Return (X, Y) of the center of cell containing provided text 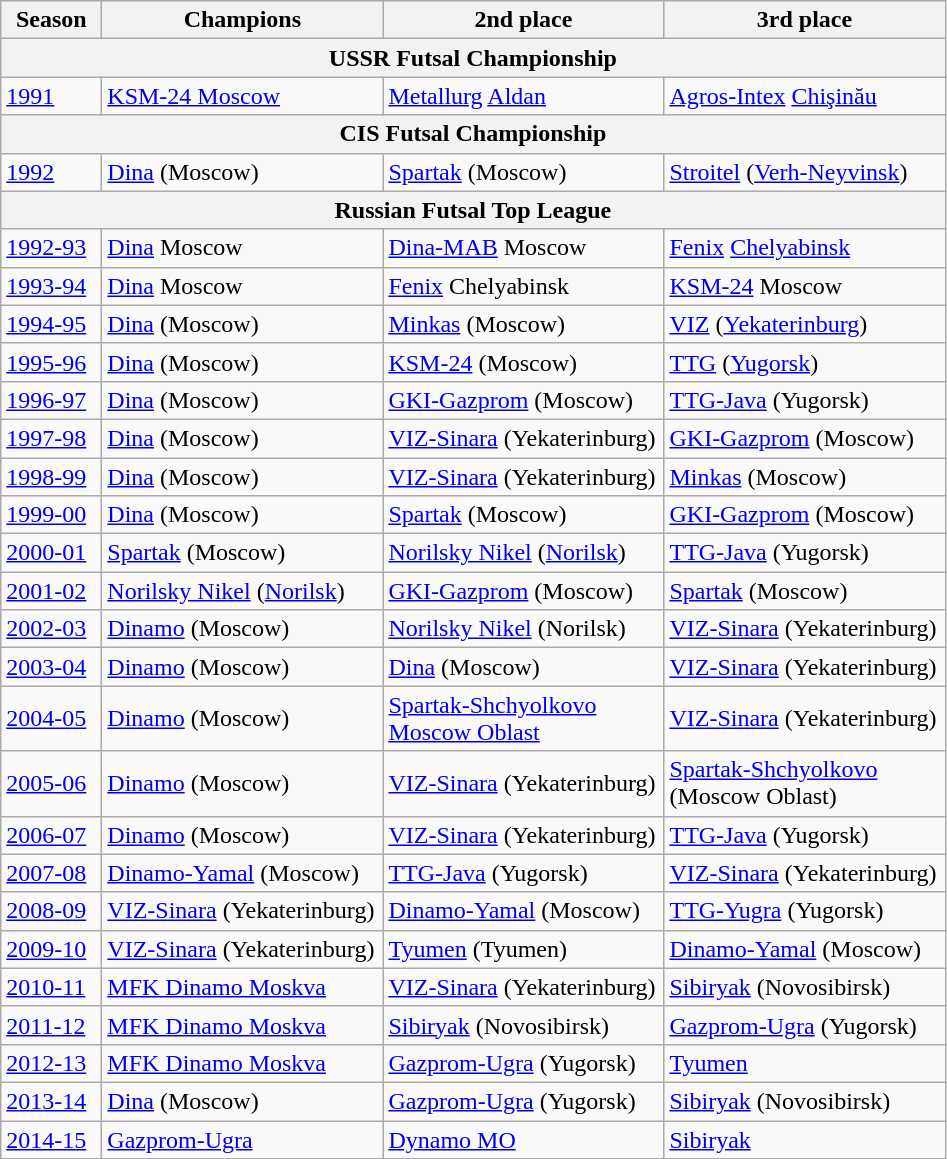
Dynamo MO (524, 1139)
Champions (242, 20)
1995-96 (52, 362)
Tyumen (Tyumen) (524, 949)
Sibiryak (804, 1139)
CIS Futsal Championship (473, 134)
1996-97 (52, 400)
2001-02 (52, 591)
2012-13 (52, 1063)
Spartak-Shchyolkovo (Moscow Oblast) (804, 784)
Russian Futsal Top League (473, 210)
TTG (Yugorsk) (804, 362)
Stroitel (Verh-Neyvinsk) (804, 172)
2008-09 (52, 911)
2004-05 (52, 718)
Dina-MAB Moscow (524, 248)
2nd place (524, 20)
Metallurg Aldan (524, 96)
1992 (52, 172)
3rd place (804, 20)
USSR Futsal Championship (473, 58)
2006-07 (52, 835)
1998-99 (52, 477)
Gazprom-Ugra (242, 1139)
2014-15 (52, 1139)
VIZ (Yekaterinburg) (804, 324)
2013-14 (52, 1101)
1997-98 (52, 438)
1994-95 (52, 324)
2009-10 (52, 949)
2005-06 (52, 784)
2000-01 (52, 553)
1993-94 (52, 286)
2011-12 (52, 1025)
2003-04 (52, 667)
Tyumen (804, 1063)
1991 (52, 96)
2002-03 (52, 629)
1999-00 (52, 515)
2010-11 (52, 987)
Agros-Intex Chişinău (804, 96)
Spartak-Shchyolkovo Moscow Oblast (524, 718)
2007-08 (52, 873)
TTG-Yugra (Yugorsk) (804, 911)
KSM-24 (Moscow) (524, 362)
Season (52, 20)
1992-93 (52, 248)
